From the cell containing the given text, extract its center point as (x, y) coordinate. 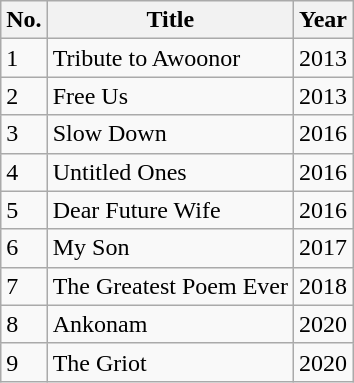
5 (24, 210)
Slow Down (170, 134)
Untitled Ones (170, 172)
My Son (170, 248)
Title (170, 20)
9 (24, 362)
Year (322, 20)
Ankonam (170, 324)
No. (24, 20)
7 (24, 286)
Dear Future Wife (170, 210)
The Griot (170, 362)
6 (24, 248)
The Greatest Poem Ever (170, 286)
2 (24, 96)
8 (24, 324)
2017 (322, 248)
2018 (322, 286)
Free Us (170, 96)
4 (24, 172)
Tribute to Awoonor (170, 58)
3 (24, 134)
1 (24, 58)
